Provide the [x, y] coordinate of the cell's center where the given text is located.  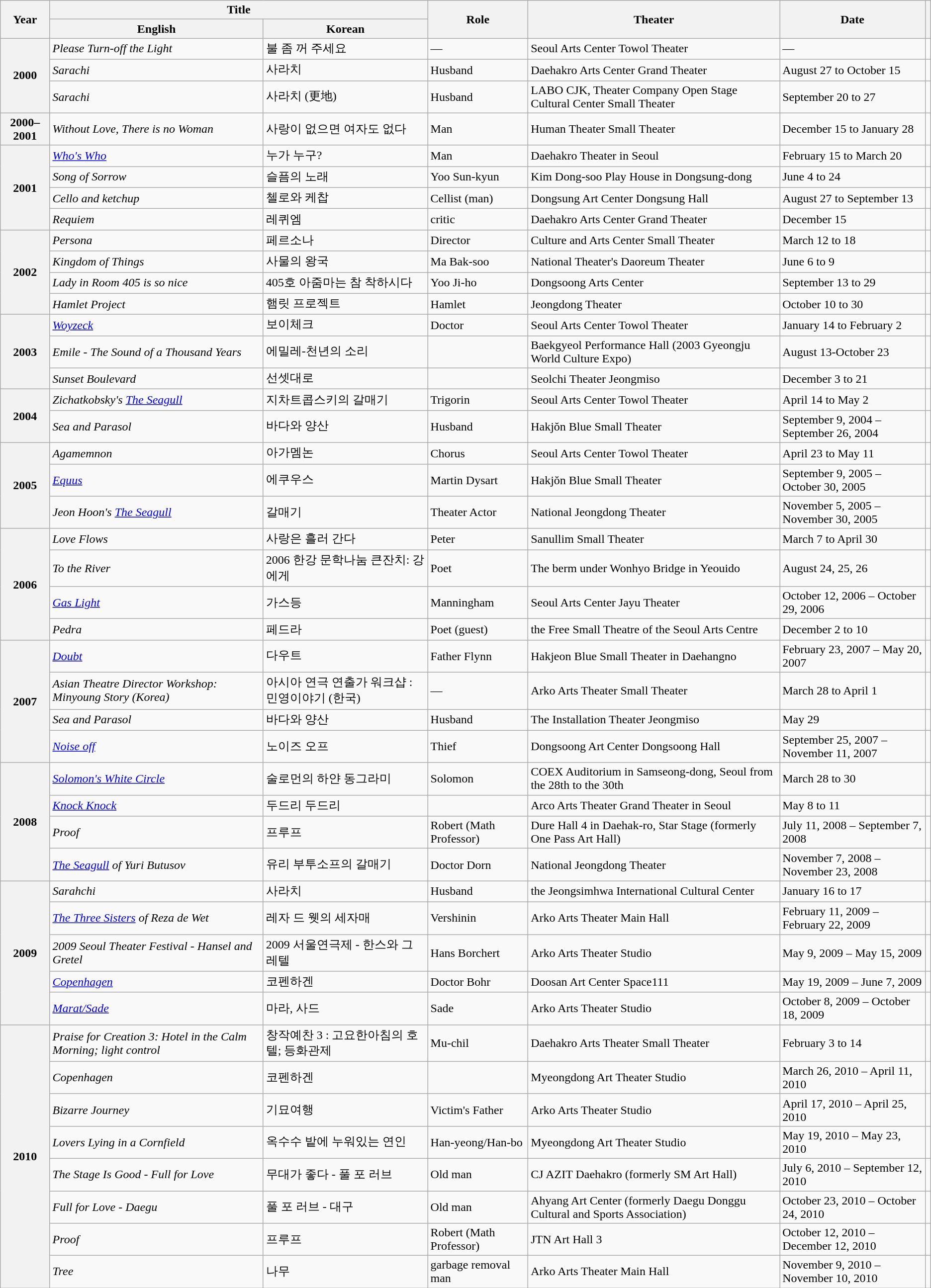
2009 [25, 952]
March 26, 2010 – April 11, 2010 [852, 1078]
Date [852, 19]
페르소나 [345, 241]
Poet (guest) [478, 629]
August 27 to September 13 [852, 198]
사라치 (更地) [345, 96]
노이즈 오프 [345, 747]
2004 [25, 416]
레자 드 웻의 세자매 [345, 918]
Title [239, 10]
Emile - The Sound of a Thousand Years [156, 352]
May 19, 2009 – June 7, 2009 [852, 982]
2006 한강 문학나눔 큰잔치: 강에게 [345, 568]
다우트 [345, 656]
갈매기 [345, 512]
Bizarre Journey [156, 1110]
창작예찬 3 : 고요한아침의 호텔; 등화관제 [345, 1043]
Ma Bak-soo [478, 261]
Equus [156, 480]
햄릿 프로젝트 [345, 304]
English [156, 29]
Han-yeong/Han-bo [478, 1142]
January 16 to 17 [852, 892]
2009 서울연극제 - 한스와 그레텔 [345, 953]
Culture and Arts Center Small Theater [654, 241]
Yoo Ji-ho [478, 283]
Human Theater Small Theater [654, 129]
Doctor [478, 325]
May 9, 2009 – May 15, 2009 [852, 953]
The berm under Wonhyo Bridge in Yeouido [654, 568]
Cello and ketchup [156, 198]
The Seagull of Yuri Butusov [156, 865]
사랑이 없으면 여자도 없다 [345, 129]
Victim's Father [478, 1110]
Sanullim Small Theater [654, 539]
August 27 to October 15 [852, 70]
2010 [25, 1156]
에밀레-천년의 소리 [345, 352]
Martin Dysart [478, 480]
Jeongdong Theater [654, 304]
Sunset Boulevard [156, 379]
Woyzeck [156, 325]
January 14 to February 2 [852, 325]
June 6 to 9 [852, 261]
December 2 to 10 [852, 629]
April 17, 2010 – April 25, 2010 [852, 1110]
Dongsoong Arts Center [654, 283]
선셋대로 [345, 379]
February 11, 2009 – February 22, 2009 [852, 918]
기묘여행 [345, 1110]
Doctor Bohr [478, 982]
September 9, 2004 – September 26, 2004 [852, 427]
Agamemnon [156, 453]
April 23 to May 11 [852, 453]
2006 [25, 584]
The Three Sisters of Reza de Wet [156, 918]
사물의 왕국 [345, 261]
July 6, 2010 – September 12, 2010 [852, 1174]
사랑은 흘러 간다 [345, 539]
February 23, 2007 – May 20, 2007 [852, 656]
Theater Actor [478, 512]
August 24, 25, 26 [852, 568]
The Installation Theater Jeongmiso [654, 720]
보이체크 [345, 325]
Gas Light [156, 602]
Persona [156, 241]
Manningham [478, 602]
Director [478, 241]
Year [25, 19]
Solomon's White Circle [156, 778]
March 28 to April 1 [852, 690]
아시아 연극 연출가 워크샵 : 민영이야기 (한국) [345, 690]
Dongsoong Art Center Dongsoong Hall [654, 747]
September 20 to 27 [852, 96]
풀 포 러브 - 대구 [345, 1207]
Chorus [478, 453]
March 12 to 18 [852, 241]
October 12, 2006 – October 29, 2006 [852, 602]
November 5, 2005 – November 30, 2005 [852, 512]
2003 [25, 352]
마라, 사드 [345, 1008]
2002 [25, 272]
May 29 [852, 720]
Mu-chil [478, 1043]
Full for Love - Daegu [156, 1207]
Praise for Creation 3: Hotel in the Calm Morning; light control [156, 1043]
Daehakro Arts Theater Small Theater [654, 1043]
December 15 [852, 220]
Role [478, 19]
National Theater's Daoreum Theater [654, 261]
Father Flynn [478, 656]
Ahyang Art Center (formerly Daegu Donggu Cultural and Sports Association) [654, 1207]
May 8 to 11 [852, 805]
Doubt [156, 656]
옥수수 밭에 누워있는 연인 [345, 1142]
지차트콥스키의 갈매기 [345, 400]
Love Flows [156, 539]
Seolchi Theater Jeongmiso [654, 379]
Poet [478, 568]
October 10 to 30 [852, 304]
슬픔의 노래 [345, 177]
Dure Hall 4 in Daehak-ro, Star Stage (formerly One Pass Art Hall) [654, 832]
October 8, 2009 – October 18, 2009 [852, 1008]
Marat/Sade [156, 1008]
Knock Knock [156, 805]
2009 Seoul Theater Festival - Hansel and Gretel [156, 953]
October 23, 2010 – October 24, 2010 [852, 1207]
2007 [25, 701]
Please Turn-off the Light [156, 49]
술로먼의 하얀 동그라미 [345, 778]
2001 [25, 187]
누가 누구? [345, 156]
유리 부투소프의 갈매기 [345, 865]
September 9, 2005 – October 30, 2005 [852, 480]
2000–2001 [25, 129]
두드리 두드리 [345, 805]
February 3 to 14 [852, 1043]
July 11, 2008 – September 7, 2008 [852, 832]
Dongsung Art Center Dongsung Hall [654, 198]
Hakjeon Blue Small Theater in Daehangno [654, 656]
Noise off [156, 747]
페드라 [345, 629]
2000 [25, 76]
가스등 [345, 602]
COEX Auditorium in Samseong-dong, Seoul from the 28th to the 30th [654, 778]
Lovers Lying in a Cornfield [156, 1142]
JTN Art Hall 3 [654, 1240]
Hans Borchert [478, 953]
첼로와 케찹 [345, 198]
September 13 to 29 [852, 283]
나무 [345, 1272]
Hamlet [478, 304]
Lady in Room 405 is so nice [156, 283]
불 좀 꺼 주세요 [345, 49]
garbage removal man [478, 1272]
September 25, 2007 – November 11, 2007 [852, 747]
Hamlet Project [156, 304]
critic [478, 220]
Arco Arts Theater Grand Theater in Seoul [654, 805]
CJ AZIT Daehakro (formerly SM Art Hall) [654, 1174]
May 19, 2010 – May 23, 2010 [852, 1142]
Requiem [156, 220]
Korean [345, 29]
December 3 to 21 [852, 379]
Jeon Hoon's The Seagull [156, 512]
March 28 to 30 [852, 778]
Tree [156, 1272]
Theater [654, 19]
June 4 to 24 [852, 177]
Doctor Dorn [478, 865]
August 13-October 23 [852, 352]
Thief [478, 747]
무대가 좋다 - 풀 포 러브 [345, 1174]
Vershinin [478, 918]
Without Love, There is no Woman [156, 129]
2008 [25, 822]
the Jeongsimhwa International Cultural Center [654, 892]
Daehakro Theater in Seoul [654, 156]
Arko Arts Theater Small Theater [654, 690]
Peter [478, 539]
Song of Sorrow [156, 177]
Pedra [156, 629]
Who's Who [156, 156]
Asian Theatre Director Workshop: Minyoung Story (Korea) [156, 690]
October 12, 2010 – December 12, 2010 [852, 1240]
Doosan Art Center Space111 [654, 982]
The Stage Is Good - Full for Love [156, 1174]
Sarahchi [156, 892]
Sade [478, 1008]
April 14 to May 2 [852, 400]
Cellist (man) [478, 198]
Seoul Arts Center Jayu Theater [654, 602]
레퀴엠 [345, 220]
the Free Small Theatre of the Seoul Arts Centre [654, 629]
To the River [156, 568]
Zichatkobsky's The Seagull [156, 400]
아가멤논 [345, 453]
November 7, 2008 – November 23, 2008 [852, 865]
에쿠우스 [345, 480]
Kim Dong-soo Play House in Dongsung-dong [654, 177]
2005 [25, 485]
Baekgyeol Performance Hall (2003 Gyeongju World Culture Expo) [654, 352]
December 15 to January 28 [852, 129]
Solomon [478, 778]
405호 아줌마는 참 착하시다 [345, 283]
LABO CJK, Theater Company Open Stage Cultural Center Small Theater [654, 96]
Kingdom of Things [156, 261]
March 7 to April 30 [852, 539]
February 15 to March 20 [852, 156]
November 9, 2010 – November 10, 2010 [852, 1272]
Yoo Sun-kyun [478, 177]
Trigorin [478, 400]
